Determine the (X, Y) coordinate at the center of the cell enclosing the given text.  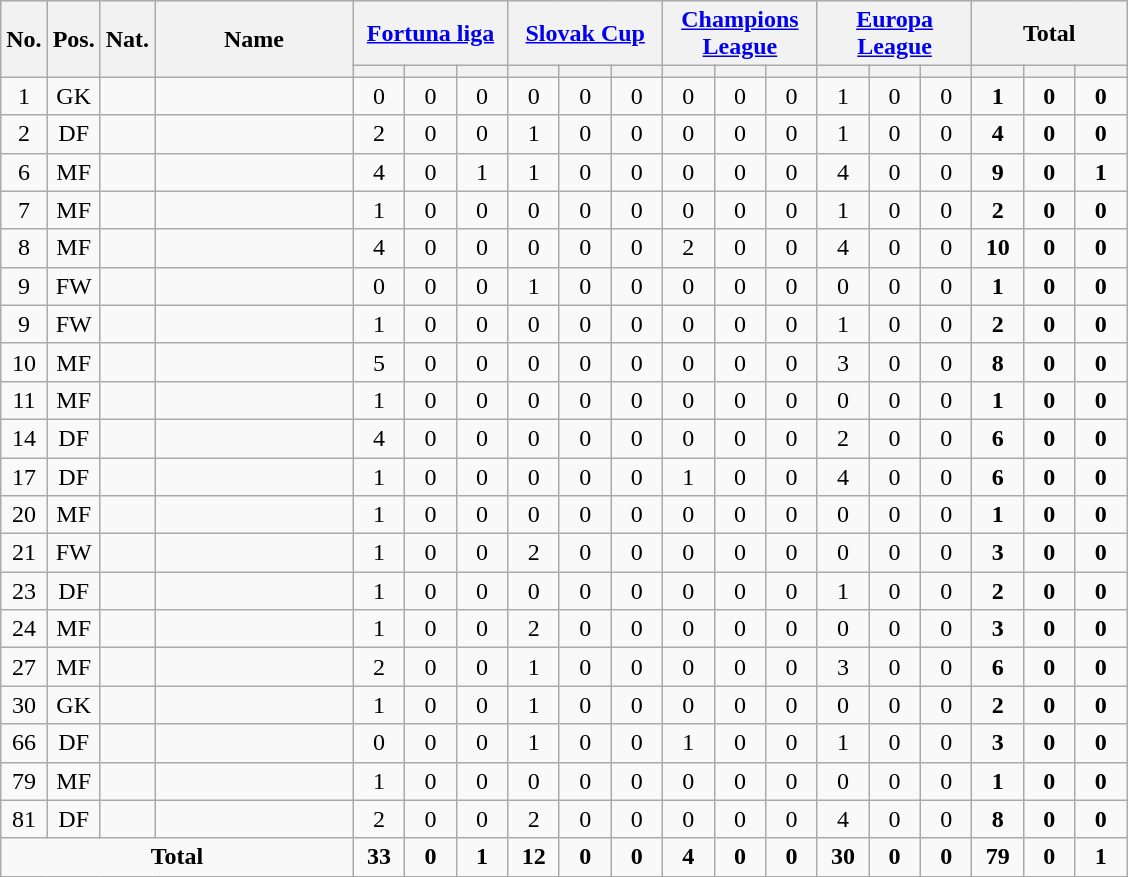
Europa League (894, 34)
24 (24, 629)
Pos. (74, 39)
23 (24, 591)
17 (24, 477)
12 (534, 857)
Nat. (127, 39)
Fortuna liga (430, 34)
Slovak Cup (586, 34)
5 (379, 362)
33 (379, 857)
11 (24, 400)
66 (24, 743)
20 (24, 515)
81 (24, 819)
No. (24, 39)
21 (24, 553)
Champions League (740, 34)
7 (24, 210)
Name (254, 39)
27 (24, 667)
14 (24, 438)
